Output the [x, y] coordinate of the center of the cell containing the given text.  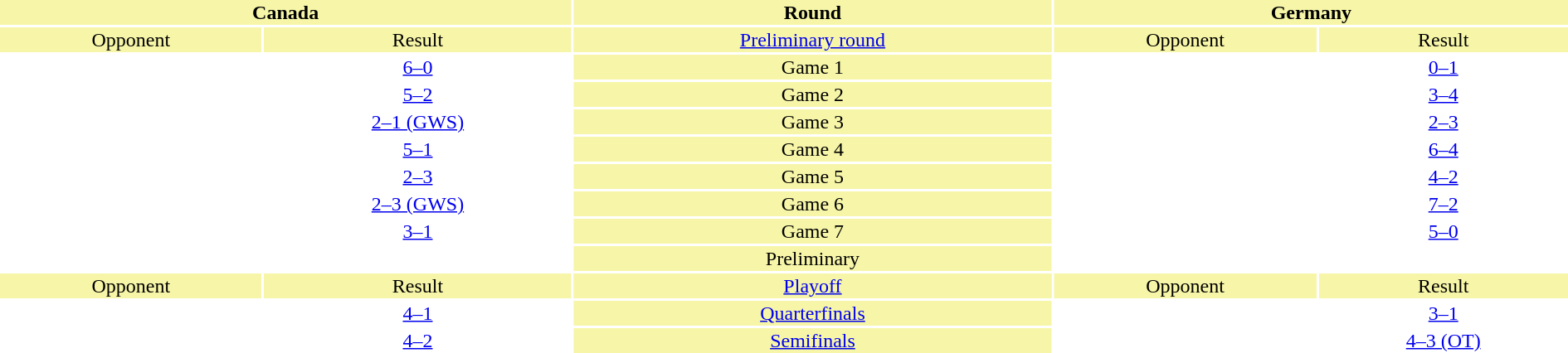
6–4 [1444, 149]
Round [812, 12]
2–3 (GWS) [418, 204]
3–4 [1444, 94]
4–1 [418, 313]
Game 5 [812, 176]
6–0 [418, 67]
Game 1 [812, 67]
Germany [1311, 12]
4–3 (OT) [1444, 341]
Game 3 [812, 122]
Quarterfinals [812, 313]
5–1 [418, 149]
Preliminary round [812, 40]
Game 4 [812, 149]
2–1 (GWS) [418, 122]
Playoff [812, 286]
Preliminary [812, 259]
Canada [285, 12]
5–2 [418, 94]
0–1 [1444, 67]
Semifinals [812, 341]
5–0 [1444, 231]
Game 2 [812, 94]
Game 7 [812, 231]
Game 6 [812, 204]
7–2 [1444, 204]
